Extract the (X, Y) coordinate from the center of the cell holding the provided text.  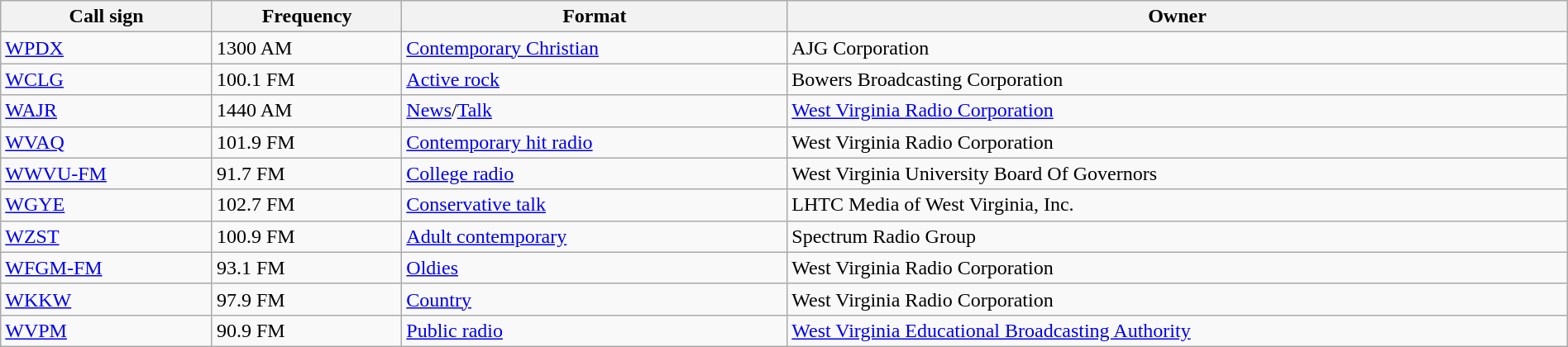
97.9 FM (306, 299)
WVPM (107, 330)
Call sign (107, 17)
WWVU-FM (107, 173)
Contemporary Christian (595, 48)
Spectrum Radio Group (1178, 236)
100.9 FM (306, 236)
College radio (595, 173)
Owner (1178, 17)
Frequency (306, 17)
101.9 FM (306, 142)
WPDX (107, 48)
WCLG (107, 79)
91.7 FM (306, 173)
Contemporary hit radio (595, 142)
1300 AM (306, 48)
93.1 FM (306, 268)
Public radio (595, 330)
WGYE (107, 205)
AJG Corporation (1178, 48)
West Virginia Educational Broadcasting Authority (1178, 330)
Format (595, 17)
WFGM-FM (107, 268)
WVAQ (107, 142)
1440 AM (306, 111)
WAJR (107, 111)
Bowers Broadcasting Corporation (1178, 79)
Country (595, 299)
Oldies (595, 268)
Active rock (595, 79)
100.1 FM (306, 79)
West Virginia University Board Of Governors (1178, 173)
102.7 FM (306, 205)
WKKW (107, 299)
Conservative talk (595, 205)
90.9 FM (306, 330)
LHTC Media of West Virginia, Inc. (1178, 205)
Adult contemporary (595, 236)
WZST (107, 236)
News/Talk (595, 111)
